Extract the [x, y] coordinate from the center of the cell holding the provided text.  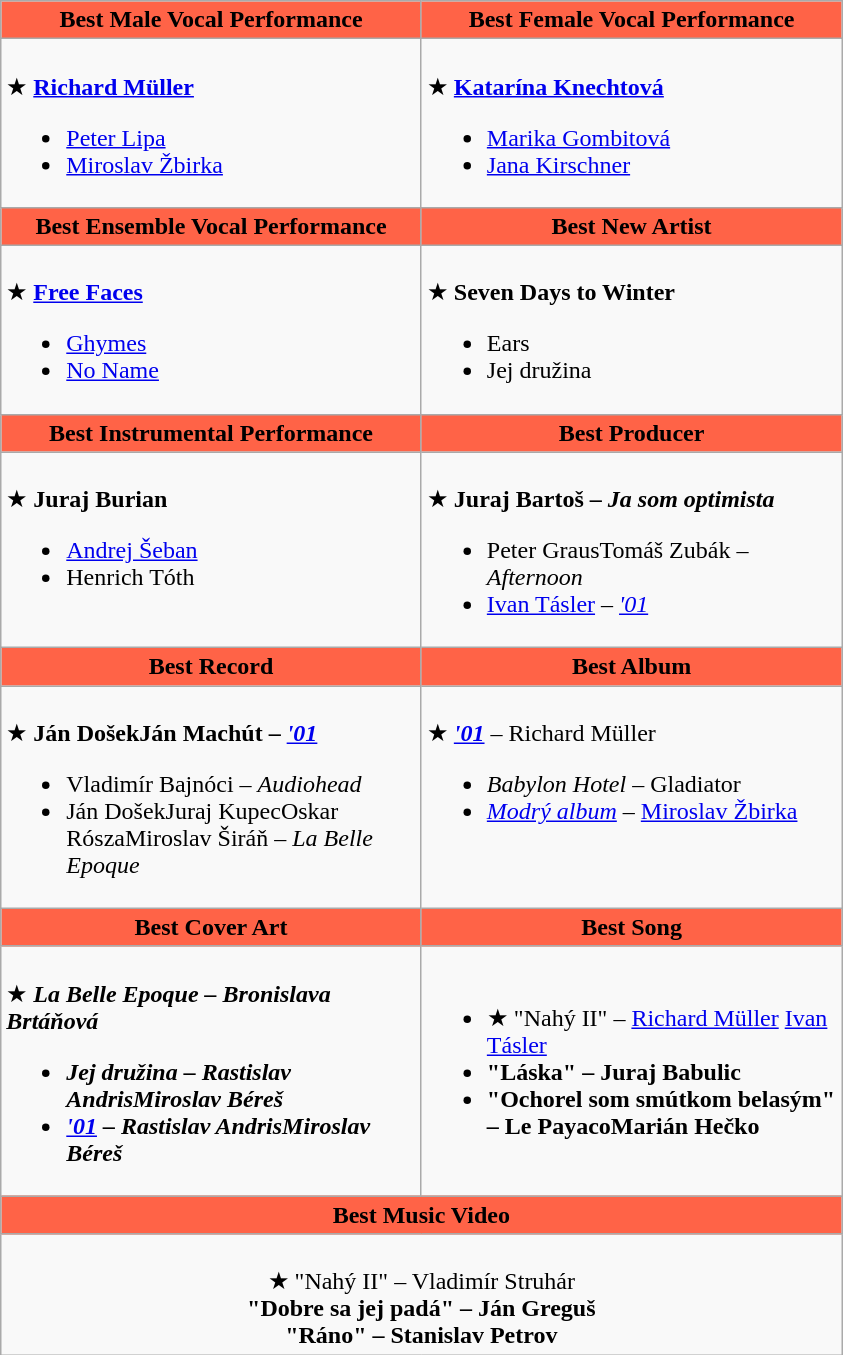
★ Juraj BurianAndrej ŠebanHenrich Tóth [212, 550]
★ La Belle Epoque – Bronislava BrtáňováJej družina – Rastislav AndrisMiroslav Béreš'01 – Rastislav AndrisMiroslav Béreš [212, 1071]
Best Male Vocal Performance [212, 20]
★ '01 – Richard MüllerBabylon Hotel – GladiatorModrý album – Miroslav Žbirka [632, 798]
★ Ján DošekJán Machút – '01 Vladimír Bajnóci – Audiohead Ján DošekJuraj KupecOskar RószaMiroslav Širáň – La Belle Epoque [212, 798]
★ Seven Days to WinterEarsJej družina [632, 330]
★ Juraj Bartoš – Ja som optimista Peter GrausTomáš Zubák – Afternoon Ivan Tásler – '01 [632, 550]
Best Female Vocal Performance [632, 20]
Best Ensemble Vocal Performance [212, 226]
Best Record [212, 667]
★ Richard MüllerPeter LipaMiroslav Žbirka [212, 124]
★ "Nahý II" – Richard Müller Ivan Tásler "Láska" – Juraj Babulic"Ochorel som smútkom belasým" – Le PayacoMarián Hečko [632, 1071]
★ "Nahý II" – Vladimír Struhár "Dobre sa jej padá" – Ján Greguš "Ráno" – Stanislav Petrov [422, 1294]
Best Cover Art [212, 927]
Best Music Video [422, 1215]
★ Katarína KnechtováMarika GombitováJana Kirschner [632, 124]
Best Instrumental Performance [212, 433]
Best New Artist [632, 226]
Best Album [632, 667]
★ Free FacesGhymesNo Name [212, 330]
Best Producer [632, 433]
Best Song [632, 927]
